Extract the (x, y) coordinate from the center of the cell holding the provided text.  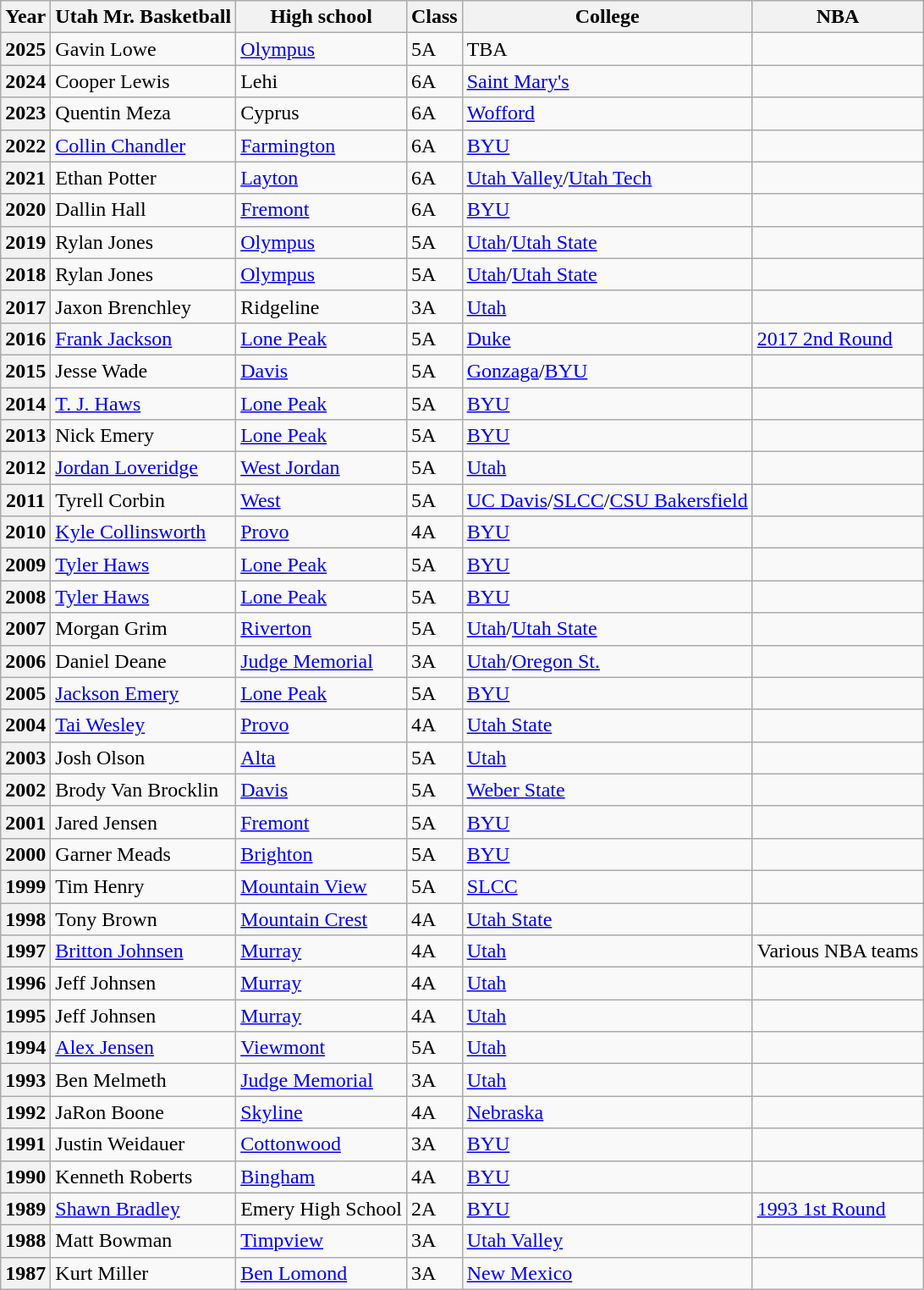
Justin Weidauer (144, 1144)
JaRon Boone (144, 1112)
1988 (25, 1241)
Riverton (322, 629)
Timpview (322, 1241)
Daniel Deane (144, 661)
2011 (25, 500)
Brody Van Brocklin (144, 790)
Brighton (322, 854)
Ethan Potter (144, 178)
Josh Olson (144, 758)
Viewmont (322, 1048)
1999 (25, 886)
2020 (25, 210)
1992 (25, 1112)
Kyle Collinsworth (144, 532)
Duke (608, 339)
2004 (25, 725)
2024 (25, 81)
Class (434, 17)
2022 (25, 146)
1987 (25, 1273)
2006 (25, 661)
1995 (25, 1016)
2009 (25, 565)
Jordan Loveridge (144, 468)
Mountain Crest (322, 918)
1993 1st Round (838, 1209)
Jaxon Brenchley (144, 306)
Alta (322, 758)
2025 (25, 49)
1990 (25, 1177)
Jared Jensen (144, 822)
2014 (25, 404)
Utah Mr. Basketball (144, 17)
2010 (25, 532)
Skyline (322, 1112)
2021 (25, 178)
2023 (25, 113)
SLCC (608, 886)
Utah/Oregon St. (608, 661)
Cyprus (322, 113)
TBA (608, 49)
Utah Valley/Utah Tech (608, 178)
2012 (25, 468)
2019 (25, 242)
College (608, 17)
1998 (25, 918)
West (322, 500)
High school (322, 17)
Nick Emery (144, 436)
Alex Jensen (144, 1048)
Jackson Emery (144, 693)
1996 (25, 984)
Matt Bowman (144, 1241)
Collin Chandler (144, 146)
Jesse Wade (144, 371)
Shawn Bradley (144, 1209)
Mountain View (322, 886)
2008 (25, 597)
Layton (322, 178)
1994 (25, 1048)
2002 (25, 790)
1991 (25, 1144)
Utah Valley (608, 1241)
2016 (25, 339)
Tai Wesley (144, 725)
New Mexico (608, 1273)
Kenneth Roberts (144, 1177)
2000 (25, 854)
Ridgeline (322, 306)
2A (434, 1209)
1997 (25, 951)
2013 (25, 436)
Bingham (322, 1177)
2007 (25, 629)
Gonzaga/BYU (608, 371)
Saint Mary's (608, 81)
Lehi (322, 81)
2003 (25, 758)
West Jordan (322, 468)
Emery High School (322, 1209)
2001 (25, 822)
Tyrell Corbin (144, 500)
Garner Meads (144, 854)
Farmington (322, 146)
Cottonwood (322, 1144)
Tim Henry (144, 886)
Wofford (608, 113)
Kurt Miller (144, 1273)
2018 (25, 274)
Year (25, 17)
UC Davis/SLCC/CSU Bakersfield (608, 500)
1993 (25, 1080)
Cooper Lewis (144, 81)
Dallin Hall (144, 210)
Britton Johnsen (144, 951)
Ben Melmeth (144, 1080)
2005 (25, 693)
2017 (25, 306)
1989 (25, 1209)
Morgan Grim (144, 629)
2017 2nd Round (838, 339)
Nebraska (608, 1112)
Gavin Lowe (144, 49)
Ben Lomond (322, 1273)
Quentin Meza (144, 113)
Weber State (608, 790)
NBA (838, 17)
Frank Jackson (144, 339)
2015 (25, 371)
T. J. Haws (144, 404)
Various NBA teams (838, 951)
Tony Brown (144, 918)
